Locate the cell with the specified text and output its [X, Y] center coordinate. 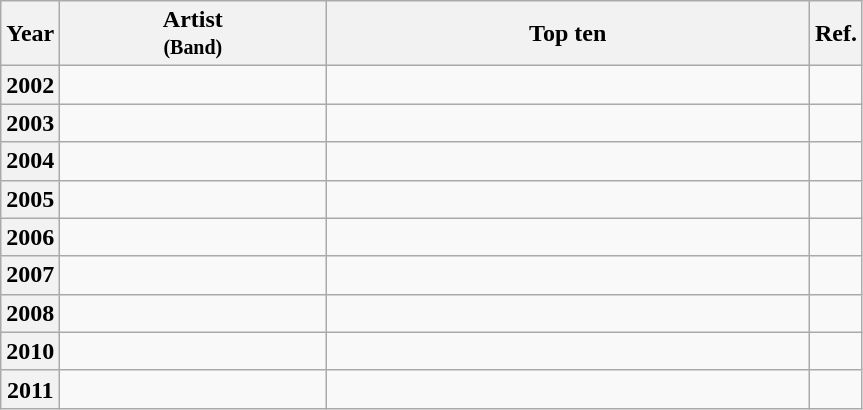
Year [30, 34]
2008 [30, 313]
2003 [30, 123]
2011 [30, 389]
2005 [30, 199]
Ref. [836, 34]
2004 [30, 161]
2002 [30, 85]
Top ten [568, 34]
2010 [30, 351]
2006 [30, 237]
Artist(Band) [193, 34]
2007 [30, 275]
